Return the [X, Y] coordinate for the center point of the cell that contains the specified text.  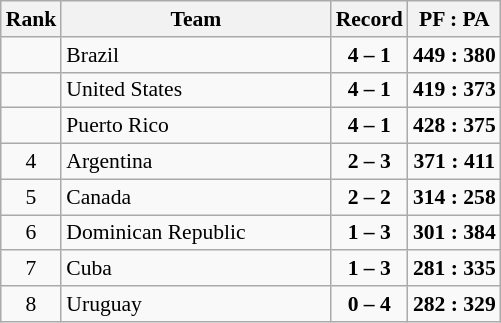
Argentina [196, 162]
Puerto Rico [196, 126]
4 [32, 162]
Uruguay [196, 304]
United States [196, 90]
281 : 335 [454, 269]
449 : 380 [454, 55]
2 – 3 [370, 162]
Dominican Republic [196, 233]
Team [196, 19]
Canada [196, 197]
Cuba [196, 269]
282 : 329 [454, 304]
314 : 258 [454, 197]
Record [370, 19]
2 – 2 [370, 197]
428 : 375 [454, 126]
371 : 411 [454, 162]
5 [32, 197]
0 – 4 [370, 304]
PF : PA [454, 19]
8 [32, 304]
6 [32, 233]
419 : 373 [454, 90]
Rank [32, 19]
7 [32, 269]
Brazil [196, 55]
301 : 384 [454, 233]
